Pinpoint the cell where the given text exists, returning its [X, Y] midpoint coordinate. 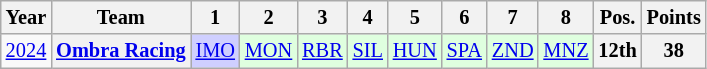
38 [674, 51]
HUN [415, 51]
Pos. [617, 17]
MON [268, 51]
6 [464, 17]
RBR [322, 51]
2 [268, 17]
2024 [26, 51]
Ombra Racing [120, 51]
SPA [464, 51]
Team [120, 17]
4 [368, 17]
SIL [368, 51]
12th [617, 51]
5 [415, 17]
3 [322, 17]
8 [566, 17]
Year [26, 17]
IMO [216, 51]
Points [674, 17]
7 [513, 17]
1 [216, 17]
ZND [513, 51]
MNZ [566, 51]
